Extract the [x, y] coordinate from the center of the cell holding the provided text.  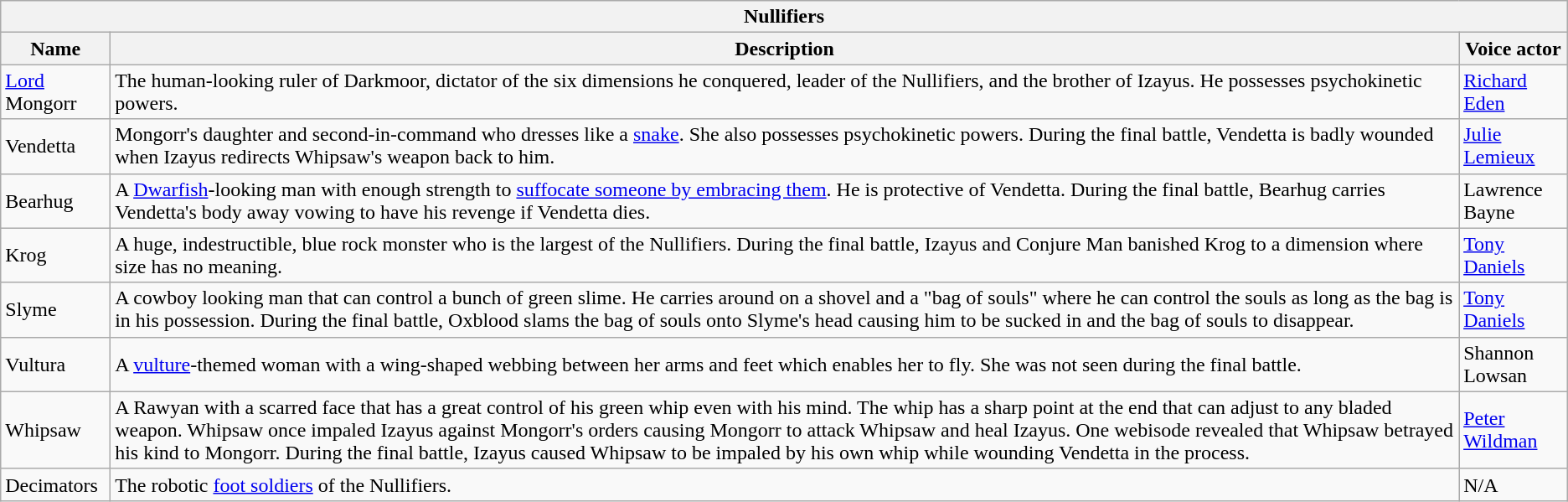
Lawrence Bayne [1514, 201]
Shannon Lowsan [1514, 364]
Voice actor [1514, 49]
Krog [55, 255]
Description [785, 49]
The robotic foot soldiers of the Nullifiers. [785, 484]
Julie Lemieux [1514, 146]
Slyme [55, 310]
Decimators [55, 484]
Peter Wildman [1514, 430]
N/A [1514, 484]
Name [55, 49]
Whipsaw [55, 430]
Bearhug [55, 201]
Vendetta [55, 146]
Vultura [55, 364]
Nullifiers [784, 17]
Richard Eden [1514, 92]
A vulture-themed woman with a wing-shaped webbing between her arms and feet which enables her to fly. She was not seen during the final battle. [785, 364]
Lord Mongorr [55, 92]
